Capture the cell that displays the provided text and extract its (X, Y) central coordinate. 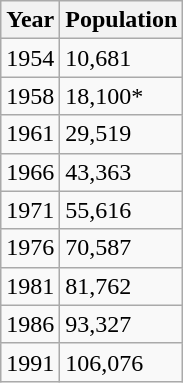
1981 (30, 286)
29,519 (122, 134)
106,076 (122, 362)
43,363 (122, 172)
55,616 (122, 210)
10,681 (122, 58)
93,327 (122, 324)
1961 (30, 134)
1976 (30, 248)
1971 (30, 210)
81,762 (122, 286)
18,100* (122, 96)
1966 (30, 172)
70,587 (122, 248)
Year (30, 20)
1958 (30, 96)
1954 (30, 58)
1986 (30, 324)
1991 (30, 362)
Population (122, 20)
